Determine the [x, y] coordinate at the center of the cell enclosing the given text.  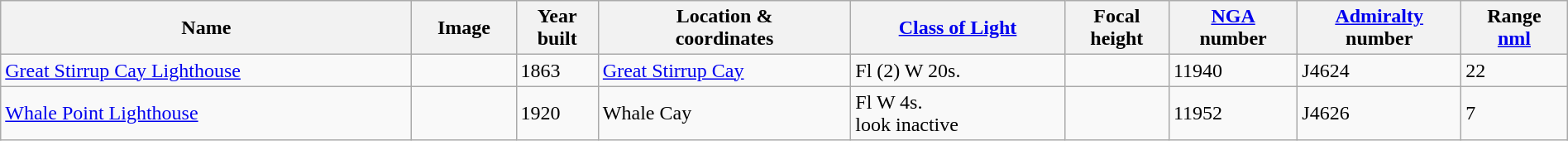
Name [207, 28]
1863 [557, 70]
Whale Point Lighthouse [207, 113]
Rangenml [1515, 28]
Yearbuilt [557, 28]
22 [1515, 70]
Admiraltynumber [1379, 28]
Fl (2) W 20s. [958, 70]
Whale Cay [724, 113]
Great Stirrup Cay [724, 70]
Image [464, 28]
J4624 [1379, 70]
Class of Light [958, 28]
11940 [1232, 70]
1920 [557, 113]
7 [1515, 113]
J4626 [1379, 113]
Location & coordinates [724, 28]
Focalheight [1116, 28]
NGAnumber [1232, 28]
11952 [1232, 113]
Great Stirrup Cay Lighthouse [207, 70]
Fl W 4s.look inactive [958, 113]
